From the cell containing the given text, extract its center point as (x, y) coordinate. 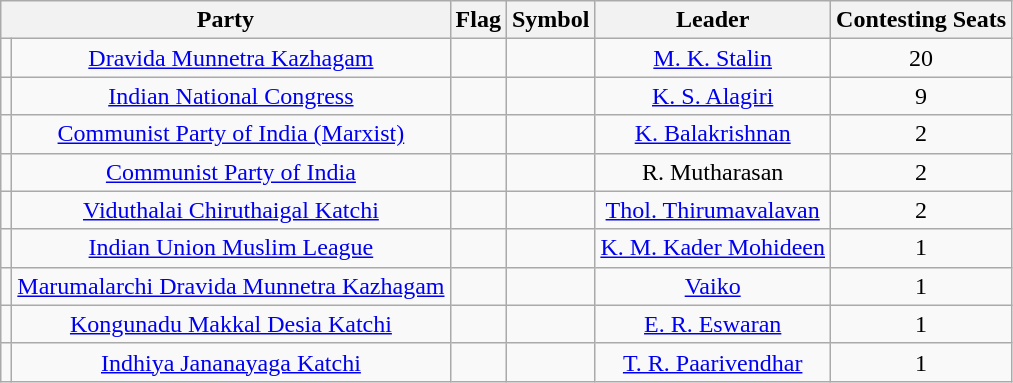
Symbol (550, 20)
Dravida Munnetra Kazhagam (231, 58)
9 (922, 96)
Flag (478, 20)
Indian National Congress (231, 96)
Contesting Seats (922, 20)
E. R. Eswaran (713, 324)
Communist Party of India (231, 172)
Indian Union Muslim League (231, 248)
M. K. Stalin (713, 58)
20 (922, 58)
K. M. Kader Mohideen (713, 248)
Vaiko (713, 286)
Kongunadu Makkal Desia Katchi (231, 324)
Leader (713, 20)
R. Mutharasan (713, 172)
Indhiya Jananayaga Katchi (231, 362)
Communist Party of India (Marxist) (231, 134)
T. R. Paarivendhar (713, 362)
K. Balakrishnan (713, 134)
Party (226, 20)
K. S. Alagiri (713, 96)
Viduthalai Chiruthaigal Katchi (231, 210)
Thol. Thirumavalavan (713, 210)
Marumalarchi Dravida Munnetra Kazhagam (231, 286)
